For the text-containing cell, return its midpoint in [X, Y] coordinate format. 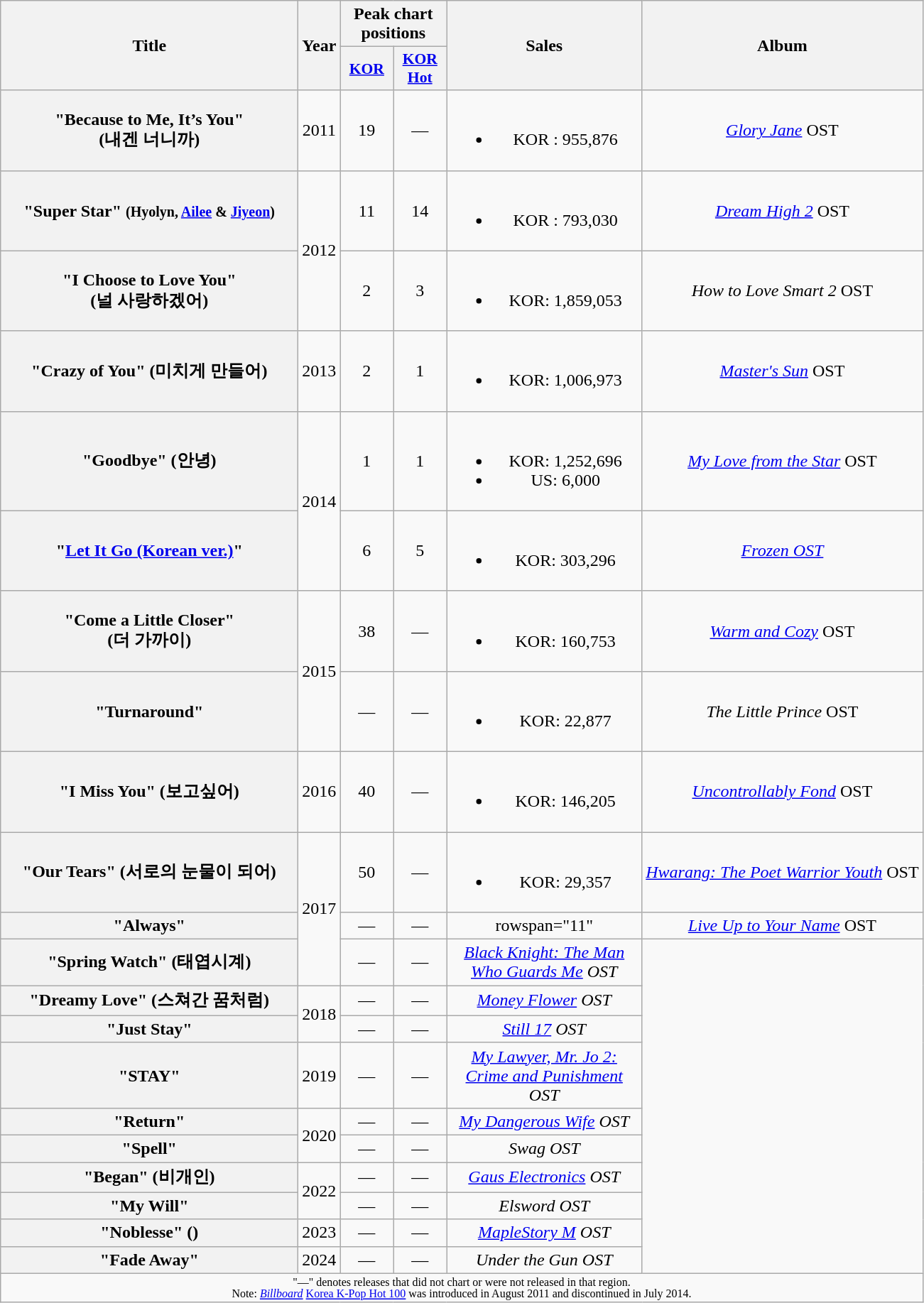
My Love from the Star OST [783, 461]
Still 17 OST [544, 1029]
Dream High 2 OST [783, 210]
KOR: 146,205 [544, 791]
2013 [320, 371]
40 [366, 791]
2023 [320, 1233]
KOR : 955,876 [544, 131]
50 [366, 872]
KOR: 1,859,053 [544, 291]
2012 [320, 251]
My Lawyer, Mr. Jo 2: Crime and Punishment OST [544, 1075]
6 [366, 551]
Gaus Electronics OST [544, 1177]
2024 [320, 1260]
"Let It Go (Korean ver.)" [149, 551]
2014 [320, 501]
"Crazy of You" (미치게 만들어) [149, 371]
Master's Sun OST [783, 371]
2016 [320, 791]
KOR: 303,296 [544, 551]
KORHot [420, 68]
Black Knight: The Man Who Guards Me OST [544, 963]
KOR : 793,030 [544, 210]
2020 [320, 1135]
Warm and Cozy OST [783, 631]
KOR: 160,753 [544, 631]
Uncontrollably Fond OST [783, 791]
rowspan="11" [544, 926]
Live Up to Your Name OST [783, 926]
5 [420, 551]
Year [320, 45]
Money Flower OST [544, 1001]
Frozen OST [783, 551]
Hwarang: The Poet Warrior Youth OST [783, 872]
KOR: 1,006,973 [544, 371]
MapleStory M OST [544, 1233]
"Always" [149, 926]
KOR [366, 68]
11 [366, 210]
2018 [320, 1014]
"I Miss You" (보고싶어) [149, 791]
"STAY" [149, 1075]
Under the Gun OST [544, 1260]
"My Will" [149, 1206]
"Dreamy Love" (스쳐간 꿈처럼) [149, 1001]
Title [149, 45]
"Began" (비개인) [149, 1177]
38 [366, 631]
19 [366, 131]
"Turnaround" [149, 712]
How to Love Smart 2 OST [783, 291]
"Goodbye" (안녕) [149, 461]
"Just Stay" [149, 1029]
"Super Star" (Hyolyn, Ailee & Jiyeon) [149, 210]
Elsword OST [544, 1206]
"Noblesse" () [149, 1233]
"Spell" [149, 1148]
My Dangerous Wife OST [544, 1121]
2019 [320, 1075]
"Fade Away" [149, 1260]
KOR: 1,252,696US: 6,000 [544, 461]
The Little Prince OST [783, 712]
Swag OST [544, 1148]
2011 [320, 131]
"Return" [149, 1121]
Album [783, 45]
Peak chart positions [393, 24]
Glory Jane OST [783, 131]
"Spring Watch" (태엽시계) [149, 963]
"Because to Me, It’s You" (내겐 너니까) [149, 131]
2022 [320, 1190]
"Come a Little Closer" (더 가까이) [149, 631]
14 [420, 210]
KOR: 29,357 [544, 872]
Sales [544, 45]
KOR: 22,877 [544, 712]
3 [420, 291]
2017 [320, 909]
2015 [320, 671]
"Our Tears" (서로의 눈물이 되어) [149, 872]
"I Choose to Love You" (널 사랑하겠어) [149, 291]
